Extract the (X, Y) coordinate from the center of the cell holding the provided text.  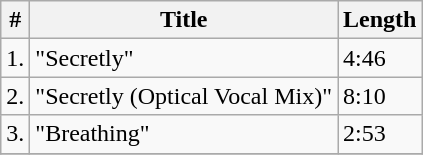
"Secretly (Optical Vocal Mix)" (184, 96)
"Secretly" (184, 58)
8:10 (380, 96)
2:53 (380, 134)
"Breathing" (184, 134)
# (16, 20)
Length (380, 20)
2. (16, 96)
Title (184, 20)
1. (16, 58)
4:46 (380, 58)
3. (16, 134)
